Identify which cell holds the provided text, then report its (x, y) central coordinate. 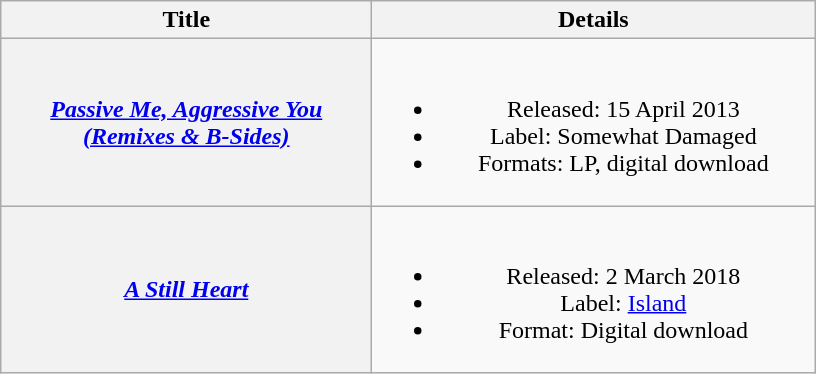
Released: 2 March 2018Label: IslandFormat: Digital download (594, 290)
Details (594, 20)
A Still Heart (186, 290)
Title (186, 20)
Passive Me, Aggressive You(Remixes & B-Sides) (186, 122)
Released: 15 April 2013Label: Somewhat DamagedFormats: LP, digital download (594, 122)
